Scan for the cell matching the given text and deliver its [x, y] coordinate at center. 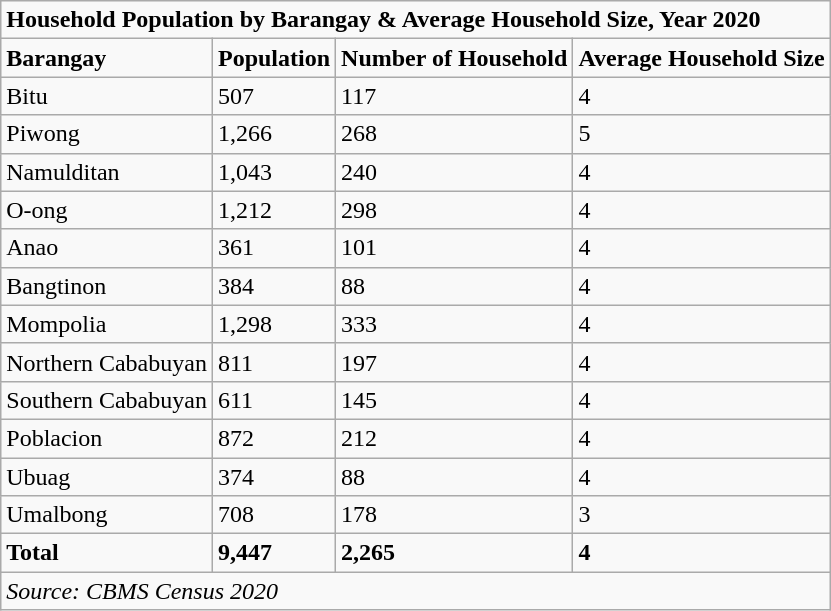
361 [274, 248]
Ubuag [107, 477]
507 [274, 96]
333 [454, 324]
268 [454, 134]
Source: CBMS Census 2020 [416, 591]
9,447 [274, 553]
Total [107, 553]
Bangtinon [107, 286]
811 [274, 362]
178 [454, 515]
145 [454, 400]
Southern Cababuyan [107, 400]
872 [274, 438]
Bitu [107, 96]
1,212 [274, 210]
Population [274, 58]
384 [274, 286]
5 [702, 134]
O-ong [107, 210]
374 [274, 477]
Household Population by Barangay & Average Household Size, Year 2020 [416, 20]
298 [454, 210]
Piwong [107, 134]
Namulditan [107, 172]
Average Household Size [702, 58]
Anao [107, 248]
Barangay [107, 58]
611 [274, 400]
1,266 [274, 134]
Umalbong [107, 515]
197 [454, 362]
1,298 [274, 324]
212 [454, 438]
240 [454, 172]
1,043 [274, 172]
708 [274, 515]
2,265 [454, 553]
Northern Cababuyan [107, 362]
117 [454, 96]
Mompolia [107, 324]
Poblacion [107, 438]
3 [702, 515]
101 [454, 248]
Number of Household [454, 58]
